Determine the (X, Y) coordinate at the center of the cell enclosing the given text.  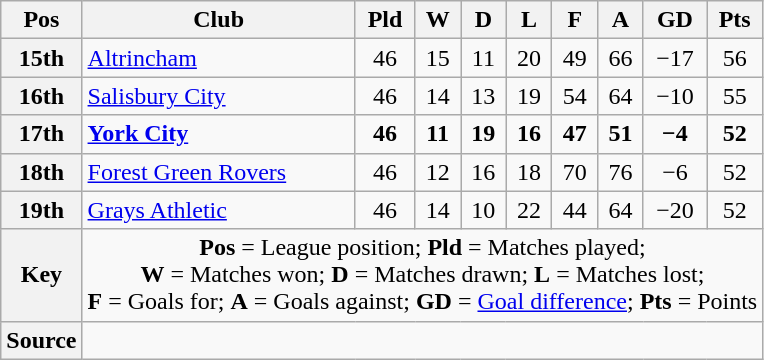
Pld (385, 20)
44 (575, 210)
L (529, 20)
20 (529, 58)
17th (42, 134)
76 (621, 172)
W (438, 20)
−6 (674, 172)
−10 (674, 96)
18th (42, 172)
56 (735, 58)
−17 (674, 58)
18 (529, 172)
Forest Green Rovers (218, 172)
15 (438, 58)
GD (674, 20)
−20 (674, 210)
22 (529, 210)
13 (484, 96)
York City (218, 134)
49 (575, 58)
54 (575, 96)
55 (735, 96)
Salisbury City (218, 96)
A (621, 20)
F (575, 20)
Key (42, 275)
51 (621, 134)
70 (575, 172)
Club (218, 20)
Altrincham (218, 58)
16th (42, 96)
Pts (735, 20)
19th (42, 210)
66 (621, 58)
Grays Athletic (218, 210)
−4 (674, 134)
12 (438, 172)
15th (42, 58)
Pos (42, 20)
Source (42, 340)
10 (484, 210)
D (484, 20)
47 (575, 134)
